Search for the cell housing the specified text and yield its (x, y) center coordinate. 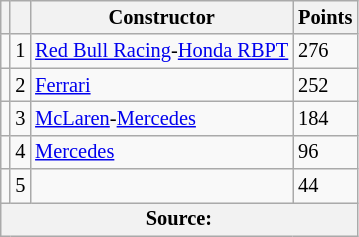
1 (20, 51)
Red Bull Racing-Honda RBPT (162, 51)
2 (20, 85)
276 (325, 51)
96 (325, 152)
McLaren-Mercedes (162, 118)
Source: (179, 219)
Ferrari (162, 85)
Constructor (162, 17)
252 (325, 85)
44 (325, 186)
3 (20, 118)
Points (325, 17)
Mercedes (162, 152)
5 (20, 186)
184 (325, 118)
4 (20, 152)
